Return the [x, y] coordinate for the center point of the cell that contains the specified text.  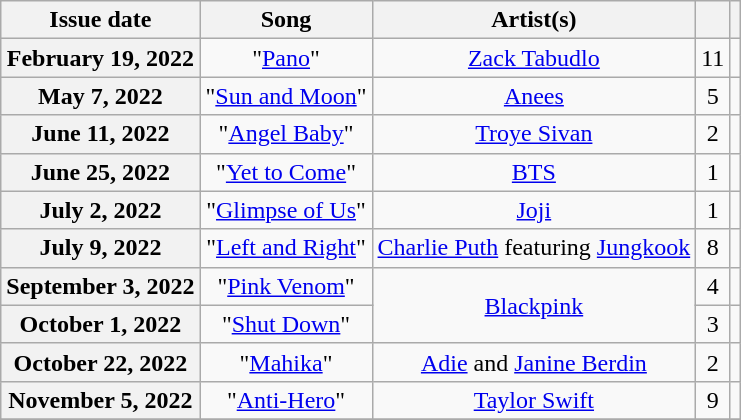
Adie and Janine Berdin [534, 362]
Troye Sivan [534, 134]
Joji [534, 210]
September 3, 2022 [100, 286]
4 [713, 286]
June 25, 2022 [100, 172]
May 7, 2022 [100, 96]
Anees [534, 96]
5 [713, 96]
"Angel Baby" [286, 134]
BTS [534, 172]
Charlie Puth featuring Jungkook [534, 248]
November 5, 2022 [100, 400]
October 1, 2022 [100, 324]
8 [713, 248]
July 9, 2022 [100, 248]
"Shut Down" [286, 324]
"Anti-Hero" [286, 400]
"Pano" [286, 58]
9 [713, 400]
11 [713, 58]
"Sun and Moon" [286, 96]
October 22, 2022 [100, 362]
3 [713, 324]
"Yet to Come" [286, 172]
June 11, 2022 [100, 134]
July 2, 2022 [100, 210]
Zack Tabudlo [534, 58]
Issue date [100, 20]
Blackpink [534, 305]
Artist(s) [534, 20]
Song [286, 20]
"Pink Venom" [286, 286]
"Mahika" [286, 362]
"Glimpse of Us" [286, 210]
Taylor Swift [534, 400]
February 19, 2022 [100, 58]
"Left and Right" [286, 248]
